Capture the cell that displays the provided text and extract its [X, Y] central coordinate. 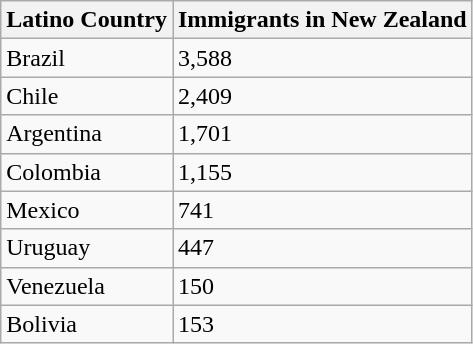
Venezuela [87, 286]
Brazil [87, 58]
Latino Country [87, 20]
Chile [87, 96]
150 [322, 286]
447 [322, 248]
Mexico [87, 210]
1,701 [322, 134]
Argentina [87, 134]
2,409 [322, 96]
1,155 [322, 172]
Immigrants in New Zealand [322, 20]
Uruguay [87, 248]
Colombia [87, 172]
3,588 [322, 58]
741 [322, 210]
153 [322, 324]
Bolivia [87, 324]
